Find where the given text appears and provide that cell's center as (x, y) coordinate. 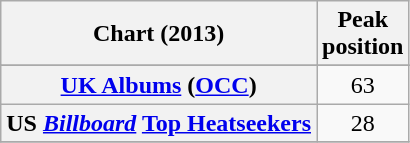
UK Albums (OCC) (159, 85)
Chart (2013) (159, 34)
63 (363, 85)
US Billboard Top Heatseekers (159, 123)
Peakposition (363, 34)
28 (363, 123)
